Output the (x, y) coordinate of the center of the cell containing the given text.  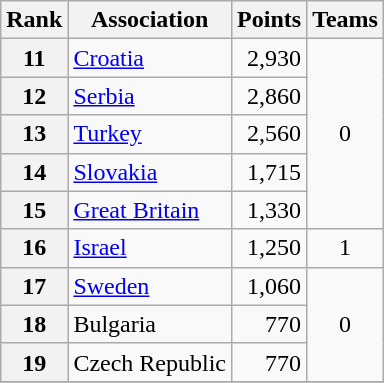
18 (34, 324)
Slovakia (150, 172)
2,560 (270, 134)
2,860 (270, 96)
12 (34, 96)
13 (34, 134)
Serbia (150, 96)
Croatia (150, 58)
Rank (34, 20)
Association (150, 20)
1,060 (270, 286)
Turkey (150, 134)
Teams (346, 20)
2,930 (270, 58)
1 (346, 248)
Israel (150, 248)
Points (270, 20)
16 (34, 248)
1,330 (270, 210)
11 (34, 58)
Great Britain (150, 210)
15 (34, 210)
14 (34, 172)
1,715 (270, 172)
Bulgaria (150, 324)
19 (34, 362)
Czech Republic (150, 362)
17 (34, 286)
1,250 (270, 248)
Sweden (150, 286)
